Determine the (X, Y) coordinate at the center of the cell enclosing the given text.  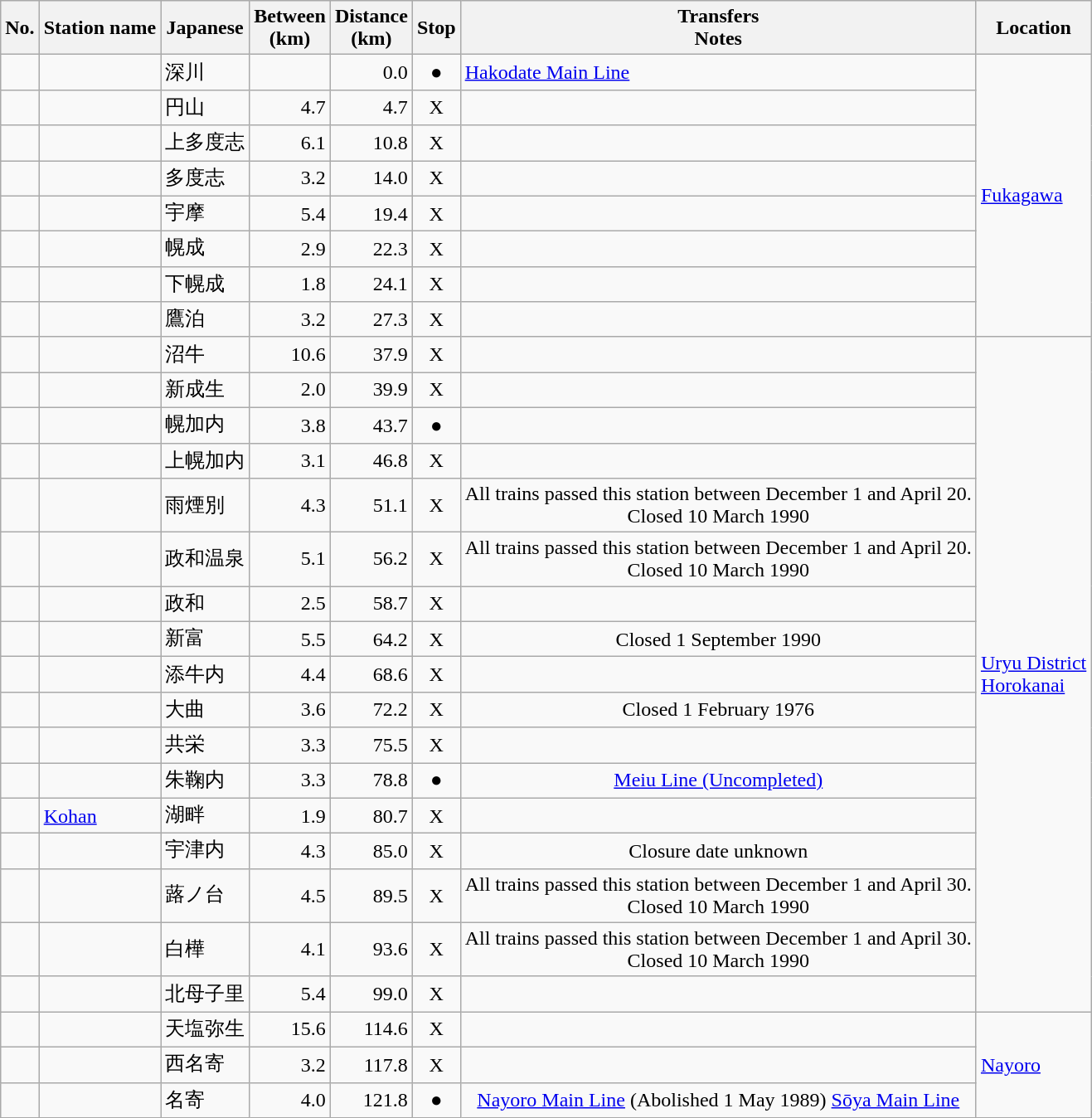
TransfersNotes (718, 28)
10.6 (290, 355)
共栄 (206, 745)
5.5 (290, 639)
No. (20, 28)
68.6 (371, 675)
湖畔 (206, 816)
4.1 (290, 949)
15.6 (290, 1030)
39.9 (371, 390)
幌成 (206, 249)
89.5 (371, 896)
宇津内 (206, 851)
14.0 (371, 179)
10.8 (371, 143)
99.0 (371, 994)
3.6 (290, 710)
白樺 (206, 949)
多度志 (206, 179)
Location (1033, 28)
政和 (206, 604)
2.9 (290, 249)
Fukagawa (1033, 196)
2.0 (290, 390)
Station name (99, 28)
沼牛 (206, 355)
新成生 (206, 390)
雨煙別 (206, 506)
西名寄 (206, 1065)
Meiu Line (Uncompleted) (718, 781)
121.8 (371, 1100)
添牛内 (206, 675)
蕗ノ台 (206, 896)
5.1 (290, 559)
117.8 (371, 1065)
56.2 (371, 559)
政和温泉 (206, 559)
新富 (206, 639)
85.0 (371, 851)
2.5 (290, 604)
大曲 (206, 710)
4.5 (290, 896)
上多度志 (206, 143)
天塩弥生 (206, 1030)
75.5 (371, 745)
37.9 (371, 355)
北母子里 (206, 994)
24.1 (371, 284)
22.3 (371, 249)
Between(km) (290, 28)
深川 (206, 73)
名寄 (206, 1100)
上幌加内 (206, 461)
1.9 (290, 816)
3.1 (290, 461)
58.7 (371, 604)
下幌成 (206, 284)
114.6 (371, 1030)
80.7 (371, 816)
Closed 1 February 1976 (718, 710)
Uryu DistrictHorokanai (1033, 674)
朱鞠内 (206, 781)
Nayoro (1033, 1065)
幌加内 (206, 425)
4.4 (290, 675)
Nayoro Main Line (Abolished 1 May 1989) Sōya Main Line (718, 1100)
3.8 (290, 425)
93.6 (371, 949)
円山 (206, 108)
4.0 (290, 1100)
鷹泊 (206, 320)
Closure date unknown (718, 851)
72.2 (371, 710)
78.8 (371, 781)
19.4 (371, 214)
51.1 (371, 506)
Hakodate Main Line (718, 73)
Japanese (206, 28)
1.8 (290, 284)
43.7 (371, 425)
0.0 (371, 73)
Closed 1 September 1990 (718, 639)
27.3 (371, 320)
64.2 (371, 639)
Distance(km) (371, 28)
宇摩 (206, 214)
Stop (436, 28)
46.8 (371, 461)
Kohan (99, 816)
6.1 (290, 143)
